Provide the [X, Y] coordinate of the cell's center where the given text is located.  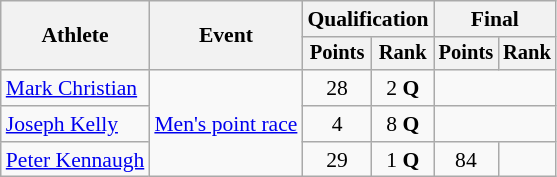
8 Q [403, 124]
Joseph Kelly [76, 124]
4 [336, 124]
Final [495, 19]
Event [226, 36]
28 [336, 88]
Athlete [76, 36]
Men's point race [226, 124]
Mark Christian [76, 88]
2 Q [403, 88]
Qualification [368, 19]
